Capture the cell that displays the provided text and extract its (x, y) central coordinate. 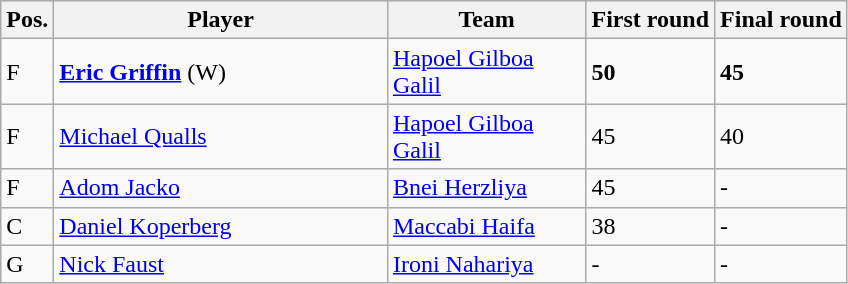
Adom Jacko (221, 188)
Daniel Koperberg (221, 226)
Team (486, 20)
Nick Faust (221, 264)
Michael Qualls (221, 136)
G (28, 264)
40 (782, 136)
Final round (782, 20)
C (28, 226)
Maccabi Haifa (486, 226)
First round (650, 20)
Bnei Herzliya (486, 188)
Player (221, 20)
Eric Griffin (W) (221, 72)
38 (650, 226)
Ironi Nahariya (486, 264)
Pos. (28, 20)
50 (650, 72)
